Capture the cell that displays the provided text and extract its (X, Y) central coordinate. 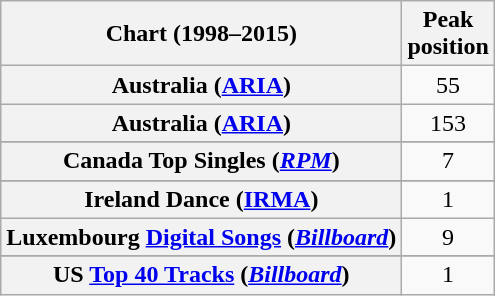
Peakposition (448, 34)
US Top 40 Tracks (Billboard) (202, 275)
Canada Top Singles (RPM) (202, 161)
Chart (1998–2015) (202, 34)
Ireland Dance (IRMA) (202, 199)
7 (448, 161)
9 (448, 237)
153 (448, 123)
Luxembourg Digital Songs (Billboard) (202, 237)
55 (448, 85)
